Capture the cell that displays the provided text and extract its [X, Y] central coordinate. 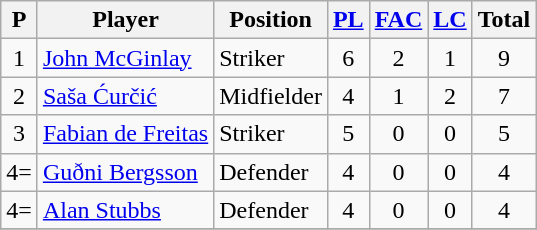
6 [348, 58]
FAC [398, 20]
7 [504, 96]
9 [504, 58]
Saša Ćurčić [125, 96]
Fabian de Freitas [125, 134]
Alan Stubbs [125, 210]
Guðni Bergsson [125, 172]
Player [125, 20]
3 [20, 134]
P [20, 20]
Position [271, 20]
John McGinlay [125, 58]
LC [450, 20]
Total [504, 20]
Midfielder [271, 96]
PL [348, 20]
